Output the [X, Y] coordinate of the center of the cell containing the given text.  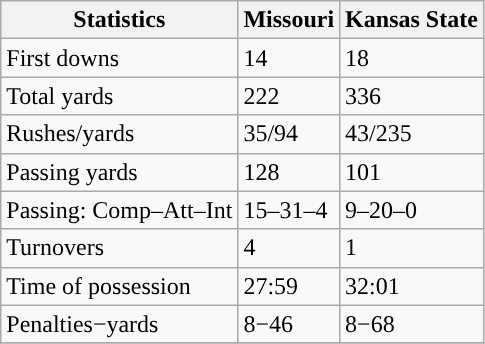
18 [412, 58]
15–31–4 [289, 210]
Turnovers [120, 248]
336 [412, 96]
32:01 [412, 286]
222 [289, 96]
Missouri [289, 20]
8−68 [412, 324]
Rushes/yards [120, 134]
First downs [120, 58]
8−46 [289, 324]
1 [412, 248]
35/94 [289, 134]
4 [289, 248]
128 [289, 172]
Time of possession [120, 286]
101 [412, 172]
Passing: Comp–Att–Int [120, 210]
9–20–0 [412, 210]
Kansas State [412, 20]
Passing yards [120, 172]
27:59 [289, 286]
43/235 [412, 134]
Penalties−yards [120, 324]
Total yards [120, 96]
Statistics [120, 20]
14 [289, 58]
